Locate the cell with the specified text and output its [x, y] center coordinate. 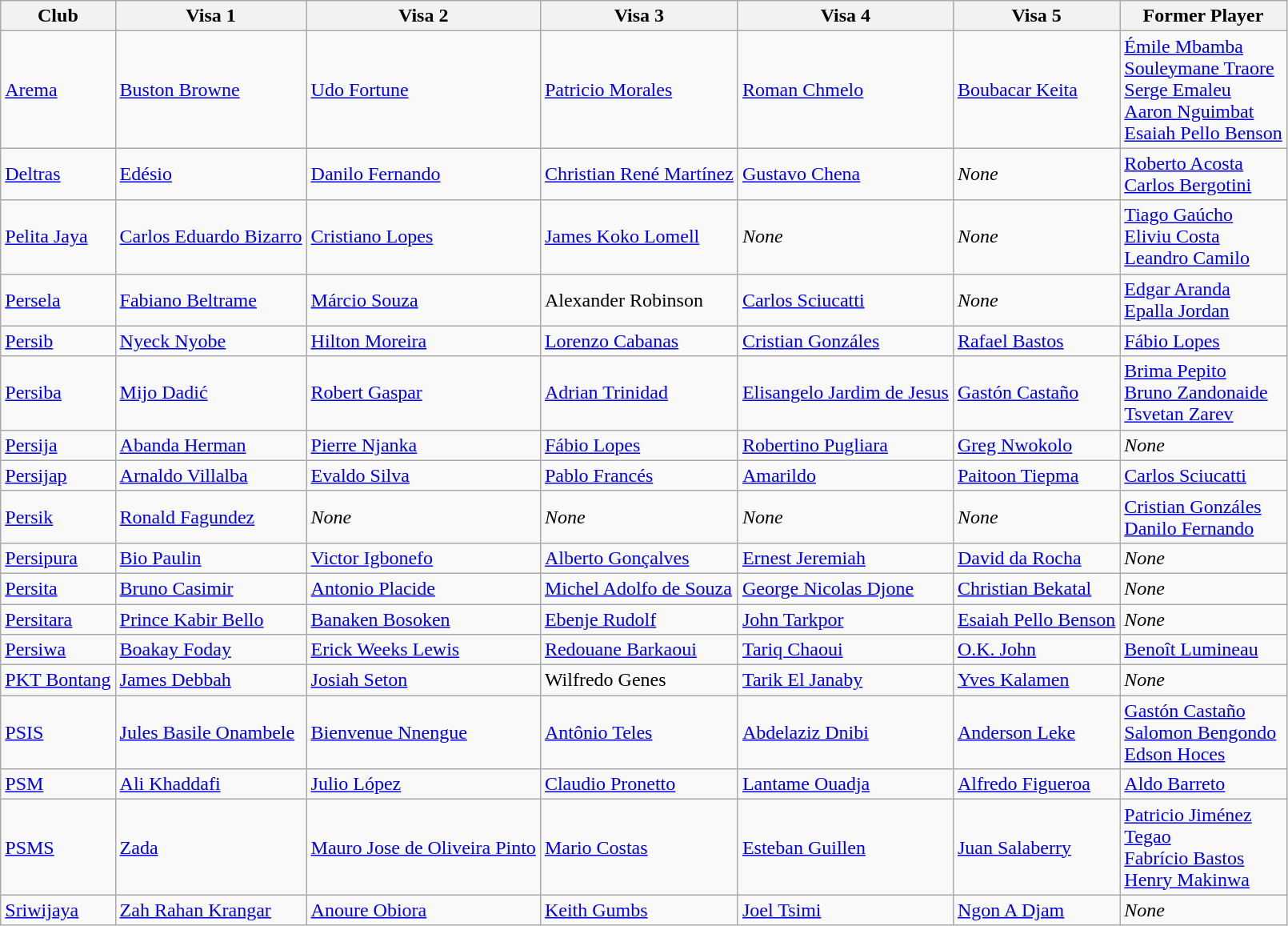
Christian Bekatal [1036, 588]
Lorenzo Cabanas [638, 341]
Visa 3 [638, 16]
Fabiano Beltrame [211, 299]
Udo Fortune [423, 90]
Abdelaziz Dnibi [845, 732]
Abanda Herman [211, 445]
Victor Igbonefo [423, 558]
Antonio Placide [423, 588]
Persijap [58, 475]
John Tarkpor [845, 619]
PSIS [58, 732]
Rafael Bastos [1036, 341]
Evaldo Silva [423, 475]
Roman Chmelo [845, 90]
Persela [58, 299]
Persitara [58, 619]
Alberto Gonçalves [638, 558]
Persib [58, 341]
Arema [58, 90]
Buston Browne [211, 90]
Esaiah Pello Benson [1036, 619]
Julio López [423, 784]
Persiba [58, 393]
PSM [58, 784]
Anderson Leke [1036, 732]
Benoît Lumineau [1203, 650]
Persita [58, 588]
Elisangelo Jardim de Jesus [845, 393]
Paitoon Tiepma [1036, 475]
Mauro Jose de Oliveira Pinto [423, 847]
Carlos Eduardo Bizarro [211, 237]
Former Player [1203, 16]
Ebenje Rudolf [638, 619]
Roberto Acosta Carlos Bergotini [1203, 174]
PSMS [58, 847]
Juan Salaberry [1036, 847]
Esteban Guillen [845, 847]
Visa 4 [845, 16]
Alexander Robinson [638, 299]
Zah Rahan Krangar [211, 910]
Joel Tsimi [845, 910]
Bio Paulin [211, 558]
Patricio Morales [638, 90]
Ngon A Djam [1036, 910]
Tarik El Janaby [845, 680]
Greg Nwokolo [1036, 445]
Persik [58, 517]
James Debbah [211, 680]
Aldo Barreto [1203, 784]
Tariq Chaoui [845, 650]
Tiago Gaúcho Eliviu Costa Leandro Camilo [1203, 237]
Robertino Pugliara [845, 445]
Boakay Foday [211, 650]
Arnaldo Villalba [211, 475]
Michel Adolfo de Souza [638, 588]
Christian René Martínez [638, 174]
Cristian Gonzáles [845, 341]
Josiah Seton [423, 680]
Visa 2 [423, 16]
O.K. John [1036, 650]
Keith Gumbs [638, 910]
Gastón Castaño [1036, 393]
Émile Mbamba Souleymane Traore Serge Emaleu Aaron Nguimbat Esaiah Pello Benson [1203, 90]
Pierre Njanka [423, 445]
Pablo Francés [638, 475]
Zada [211, 847]
Ali Khaddafi [211, 784]
Danilo Fernando [423, 174]
Nyeck Nyobe [211, 341]
Anoure Obiora [423, 910]
Wilfredo Genes [638, 680]
Persija [58, 445]
Yves Kalamen [1036, 680]
Amarildo [845, 475]
Bienvenue Nnengue [423, 732]
David da Rocha [1036, 558]
Erick Weeks Lewis [423, 650]
James Koko Lomell [638, 237]
Ronald Fagundez [211, 517]
Deltras [58, 174]
Robert Gaspar [423, 393]
Edésio [211, 174]
Mijo Dadić [211, 393]
Persiwa [58, 650]
Adrian Trinidad [638, 393]
PKT Bontang [58, 680]
Prince Kabir Bello [211, 619]
Gastón Castaño Salomon Bengondo Edson Hoces [1203, 732]
Jules Basile Onambele [211, 732]
Sriwijaya [58, 910]
Visa 5 [1036, 16]
Cristiano Lopes [423, 237]
George Nicolas Djone [845, 588]
Club [58, 16]
Claudio Pronetto [638, 784]
Redouane Barkaoui [638, 650]
Visa 1 [211, 16]
Banaken Bosoken [423, 619]
Patricio Jiménez Tegao Fabrício Bastos Henry Makinwa [1203, 847]
Alfredo Figueroa [1036, 784]
Brima Pepito Bruno Zandonaide Tsvetan Zarev [1203, 393]
Pelita Jaya [58, 237]
Antônio Teles [638, 732]
Ernest Jeremiah [845, 558]
Persipura [58, 558]
Gustavo Chena [845, 174]
Edgar Aranda Epalla Jordan [1203, 299]
Lantame Ouadja [845, 784]
Mario Costas [638, 847]
Márcio Souza [423, 299]
Cristian Gonzáles Danilo Fernando [1203, 517]
Boubacar Keita [1036, 90]
Bruno Casimir [211, 588]
Hilton Moreira [423, 341]
